Locate the cell with the specified text and output its [x, y] center coordinate. 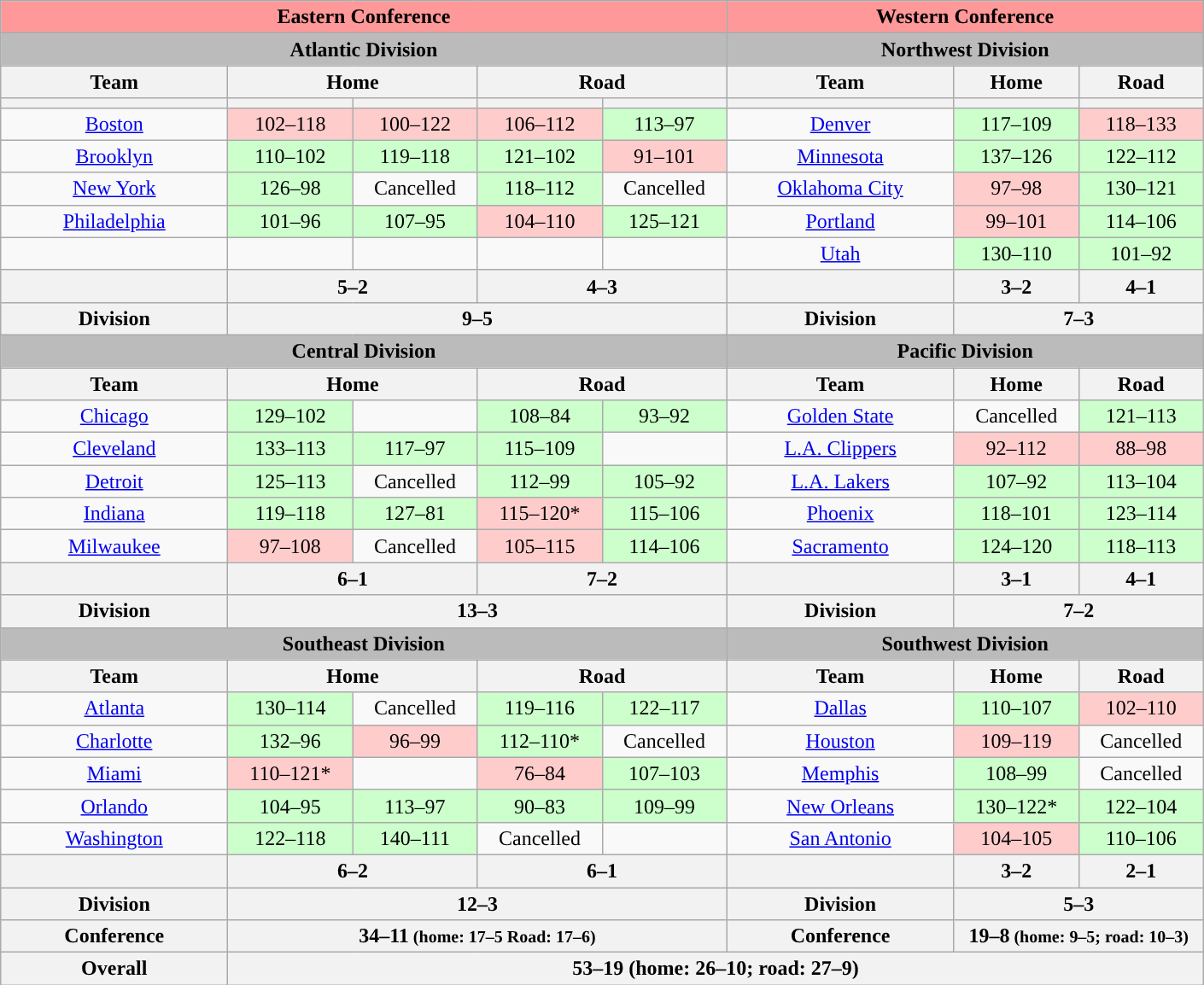
125–113 [290, 481]
Atlantic Division [364, 50]
Southwest Division [965, 644]
Western Conference [965, 17]
4–3 [602, 286]
105–115 [540, 546]
Utah [840, 254]
2–1 [1141, 871]
104–110 [540, 221]
Overall [114, 969]
Detroit [114, 481]
Northwest Division [965, 50]
130–121 [1141, 189]
Central Division [364, 351]
Boston [114, 124]
105–92 [664, 481]
115–120* [540, 514]
Houston [840, 741]
Chicago [114, 417]
Dallas [840, 708]
San Antonio [840, 838]
108–99 [1016, 773]
104–105 [1016, 838]
109–119 [1016, 741]
104–95 [290, 806]
130–122* [1016, 806]
Cleveland [114, 449]
122–104 [1141, 806]
Golden State [840, 417]
97–98 [1016, 189]
13–3 [477, 611]
108–84 [540, 417]
127–81 [415, 514]
123–114 [1141, 514]
112–99 [540, 481]
115–109 [540, 449]
Charlotte [114, 741]
107–103 [664, 773]
130–110 [1016, 254]
122–118 [290, 838]
110–106 [1141, 838]
109–99 [664, 806]
101–96 [290, 221]
99–101 [1016, 221]
122–112 [1141, 156]
97–108 [290, 546]
121–113 [1141, 417]
100–122 [415, 124]
110–102 [290, 156]
L.A. Lakers [840, 481]
118–101 [1016, 514]
Indiana [114, 514]
118–113 [1141, 546]
96–99 [415, 741]
129–102 [290, 417]
102–110 [1141, 708]
L.A. Clippers [840, 449]
92–112 [1016, 449]
Phoenix [840, 514]
Eastern Conference [364, 17]
7–3 [1078, 318]
3–1 [1016, 579]
90–83 [540, 806]
Orlando [114, 806]
6–2 [353, 871]
110–107 [1016, 708]
106–112 [540, 124]
Minnesota [840, 156]
115–106 [664, 514]
Sacramento [840, 546]
137–126 [1016, 156]
117–109 [1016, 124]
93–92 [664, 417]
126–98 [290, 189]
112–110* [540, 741]
Oklahoma City [840, 189]
121–102 [540, 156]
Atlanta [114, 708]
140–111 [415, 838]
New York [114, 189]
124–120 [1016, 546]
76–84 [540, 773]
132–96 [290, 741]
119–116 [540, 708]
88–98 [1141, 449]
122–117 [664, 708]
118–133 [1141, 124]
19–8 (home: 9–5; road: 10–3) [1078, 936]
Pacific Division [965, 351]
34–11 (home: 17–5 Road: 17–6) [477, 936]
101–92 [1141, 254]
125–121 [664, 221]
113–104 [1141, 481]
117–97 [415, 449]
Denver [840, 124]
Washington [114, 838]
130–114 [290, 708]
53–19 (home: 26–10; road: 27–9) [716, 969]
107–95 [415, 221]
Milwaukee [114, 546]
133–113 [290, 449]
Brooklyn [114, 156]
118–112 [540, 189]
Philadelphia [114, 221]
110–121* [290, 773]
Miami [114, 773]
107–92 [1016, 481]
5–3 [1078, 904]
5–2 [353, 286]
Portland [840, 221]
Memphis [840, 773]
New Orleans [840, 806]
91–101 [664, 156]
12–3 [477, 904]
Southeast Division [364, 644]
9–5 [477, 318]
102–118 [290, 124]
